Search for the cell housing the specified text and yield its [X, Y] center coordinate. 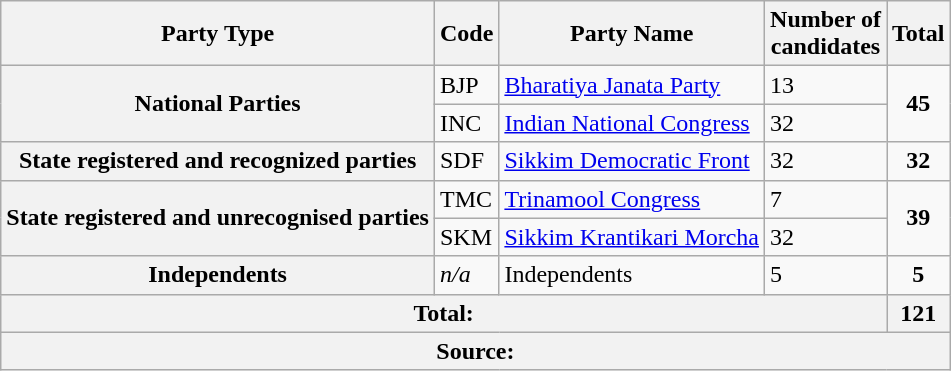
Sikkim Krantikari Morcha [632, 237]
n/a [466, 275]
SKM [466, 237]
Bharatiya Janata Party [632, 85]
45 [918, 104]
State registered and unrecognised parties [218, 218]
39 [918, 218]
Trinamool Congress [632, 199]
Indian National Congress [632, 123]
Source: [476, 351]
State registered and recognized parties [218, 161]
BJP [466, 85]
TMC [466, 199]
INC [466, 123]
SDF [466, 161]
Party Name [632, 34]
National Parties [218, 104]
13 [826, 85]
Number ofcandidates [826, 34]
7 [826, 199]
Total: [444, 313]
Party Type [218, 34]
Code [466, 34]
Sikkim Democratic Front [632, 161]
Total [918, 34]
121 [918, 313]
